Scan for the cell matching the given text and deliver its [X, Y] coordinate at center. 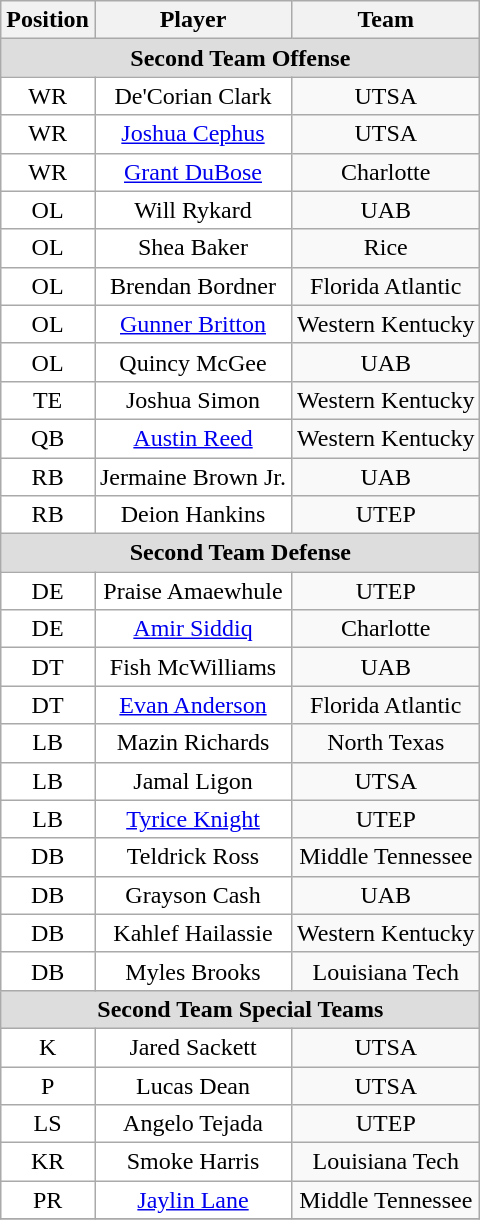
Will Rykard [192, 210]
Gunner Britton [192, 324]
Jaylin Lane [192, 1200]
Myles Brooks [192, 971]
Position [48, 20]
North Texas [386, 743]
P [48, 1085]
Team [386, 20]
Grayson Cash [192, 895]
QB [48, 438]
Mazin Richards [192, 743]
Jermaine Brown Jr. [192, 477]
Deion Hankins [192, 515]
Austin Reed [192, 438]
KR [48, 1162]
Second Team Defense [240, 553]
Joshua Cephus [192, 134]
K [48, 1047]
Smoke Harris [192, 1162]
De'Corian Clark [192, 96]
LS [48, 1124]
Lucas Dean [192, 1085]
Rice [386, 248]
Jamal Ligon [192, 781]
PR [48, 1200]
Jared Sackett [192, 1047]
TE [48, 400]
Shea Baker [192, 248]
Angelo Tejada [192, 1124]
Grant DuBose [192, 172]
Teldrick Ross [192, 857]
Amir Siddiq [192, 629]
Tyrice Knight [192, 819]
Joshua Simon [192, 400]
Quincy McGee [192, 362]
Evan Anderson [192, 705]
Brendan Bordner [192, 286]
Second Team Special Teams [240, 1009]
Player [192, 20]
Second Team Offense [240, 58]
Fish McWilliams [192, 667]
Kahlef Hailassie [192, 933]
Praise Amaewhule [192, 591]
